Determine the [X, Y] coordinate at the center of the cell enclosing the given text.  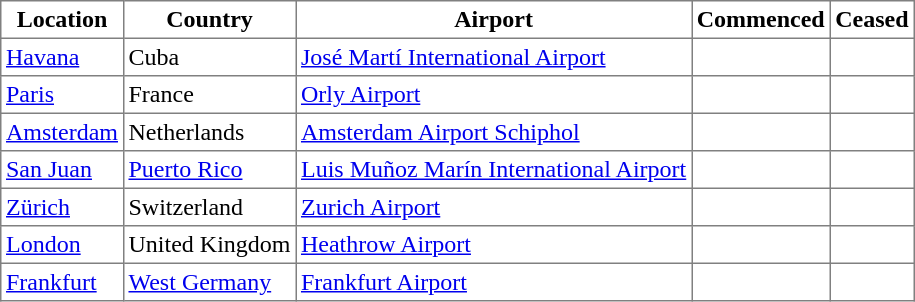
London [62, 245]
Cuba [209, 57]
Commenced [761, 20]
Havana [62, 57]
Netherlands [209, 132]
West Germany [209, 282]
Zurich Airport [494, 207]
United Kingdom [209, 245]
Orly Airport [494, 95]
Amsterdam Airport Schiphol [494, 132]
Location [62, 20]
Switzerland [209, 207]
Puerto Rico [209, 170]
Luis Muñoz Marín International Airport [494, 170]
San Juan [62, 170]
Heathrow Airport [494, 245]
José Martí International Airport [494, 57]
Amsterdam [62, 132]
Airport [494, 20]
Paris [62, 95]
France [209, 95]
Frankfurt Airport [494, 282]
Ceased [872, 20]
Frankfurt [62, 282]
Zürich [62, 207]
Country [209, 20]
